Return (x, y) of the center of cell containing provided text 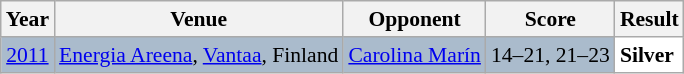
14–21, 21–23 (550, 55)
Opponent (414, 19)
Score (550, 19)
Carolina Marín (414, 55)
Year (28, 19)
Result (650, 19)
Venue (198, 19)
Silver (650, 55)
Energia Areena, Vantaa, Finland (198, 55)
2011 (28, 55)
